Return (X, Y) of the center of cell containing provided text 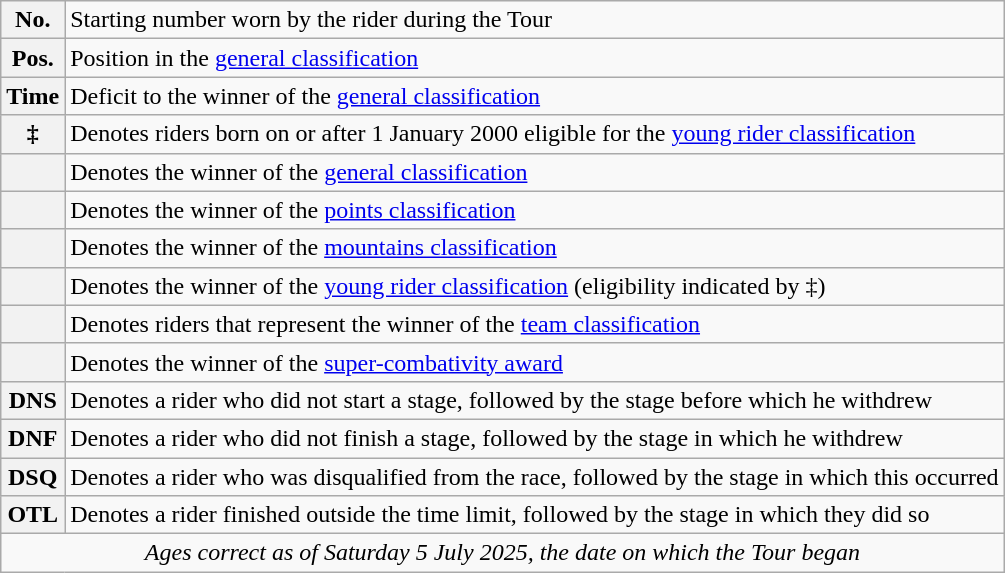
Ages correct as of Saturday 5 July 2025, the date on which the Tour began (502, 553)
Pos. (33, 58)
Position in the general classification (534, 58)
Deficit to the winner of the general classification (534, 96)
No. (33, 20)
DSQ (33, 477)
Denotes a rider finished outside the time limit, followed by the stage in which they did so (534, 515)
Denotes a rider who was disqualified from the race, followed by the stage in which this occurred (534, 477)
DNS (33, 400)
OTL (33, 515)
Denotes the winner of the super-combativity award (534, 362)
Denotes the winner of the mountains classification (534, 248)
DNF (33, 438)
Denotes the winner of the young rider classification (eligibility indicated by ‡) (534, 286)
Denotes the winner of the general classification (534, 172)
Denotes a rider who did not finish a stage, followed by the stage in which he withdrew (534, 438)
‡ (33, 134)
Denotes riders that represent the winner of the team classification (534, 324)
Time (33, 96)
Denotes riders born on or after 1 January 2000 eligible for the young rider classification (534, 134)
Denotes the winner of the points classification (534, 210)
Denotes a rider who did not start a stage, followed by the stage before which he withdrew (534, 400)
Starting number worn by the rider during the Tour (534, 20)
